Scan for the cell matching the given text and deliver its [x, y] coordinate at center. 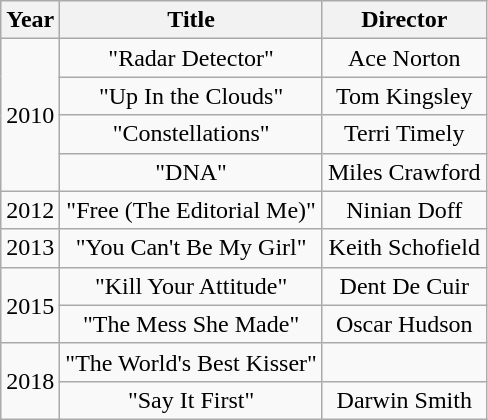
"Free (The Editorial Me)" [192, 210]
2010 [30, 115]
2015 [30, 305]
"The Mess She Made" [192, 324]
Dent De Cuir [404, 286]
"The World's Best Kisser" [192, 362]
Tom Kingsley [404, 96]
2012 [30, 210]
"Constellations" [192, 134]
"Radar Detector" [192, 58]
"DNA" [192, 172]
2018 [30, 381]
"Say It First" [192, 400]
Oscar Hudson [404, 324]
2013 [30, 248]
Director [404, 20]
Ace Norton [404, 58]
Terri Timely [404, 134]
Darwin Smith [404, 400]
Miles Crawford [404, 172]
"Kill Your Attitude" [192, 286]
Keith Schofield [404, 248]
Year [30, 20]
Title [192, 20]
"Up In the Clouds" [192, 96]
Ninian Doff [404, 210]
"You Can't Be My Girl" [192, 248]
